Locate the cell with the specified text and output its (X, Y) center coordinate. 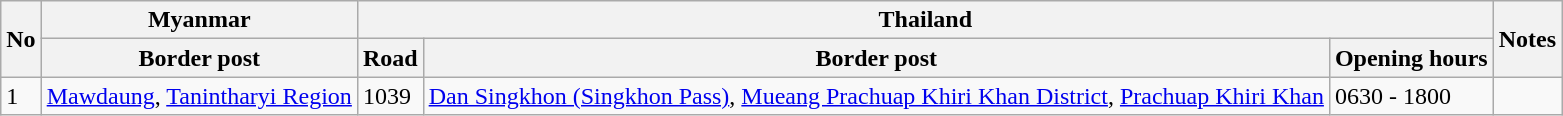
Opening hours (1411, 58)
Myanmar (199, 20)
Notes (1527, 39)
No (21, 39)
Road (390, 58)
Mawdaung, Tanintharyi Region (199, 96)
Thailand (925, 20)
1 (21, 96)
Dan Singkhon (Singkhon Pass), Mueang Prachuap Khiri Khan District, Prachuap Khiri Khan (876, 96)
0630 - 1800 (1411, 96)
1039 (390, 96)
